Pinpoint the cell where the given text exists, returning its [x, y] midpoint coordinate. 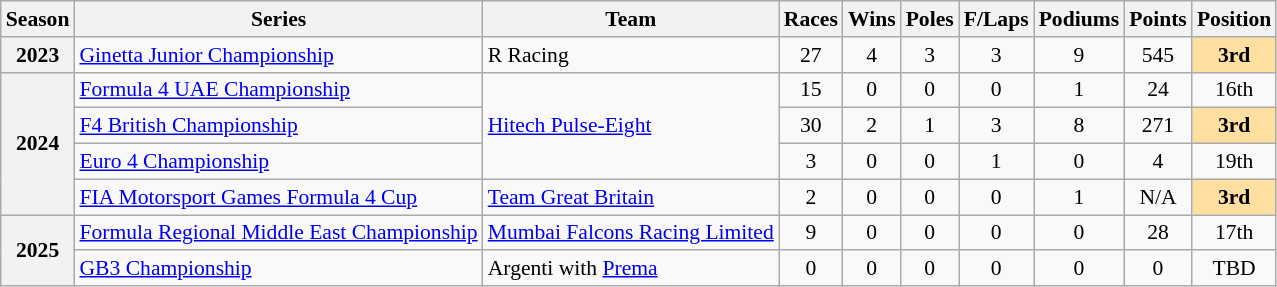
GB3 Championship [278, 269]
Team Great Britain [631, 197]
R Racing [631, 55]
Team [631, 19]
Argenti with Prema [631, 269]
Mumbai Falcons Racing Limited [631, 233]
2023 [38, 55]
Euro 4 Championship [278, 162]
17th [1234, 233]
19th [1234, 162]
15 [811, 90]
TBD [1234, 269]
Formula 4 UAE Championship [278, 90]
28 [1158, 233]
Position [1234, 19]
Podiums [1080, 19]
FIA Motorsport Games Formula 4 Cup [278, 197]
24 [1158, 90]
Hitech Pulse-Eight [631, 126]
Poles [930, 19]
2025 [38, 250]
F/Laps [996, 19]
Races [811, 19]
Points [1158, 19]
Series [278, 19]
Season [38, 19]
Ginetta Junior Championship [278, 55]
27 [811, 55]
271 [1158, 126]
Formula Regional Middle East Championship [278, 233]
16th [1234, 90]
545 [1158, 55]
N/A [1158, 197]
F4 British Championship [278, 126]
2024 [38, 143]
Wins [872, 19]
8 [1080, 126]
30 [811, 126]
